Extract the [x, y] coordinate from the center of the cell holding the provided text.  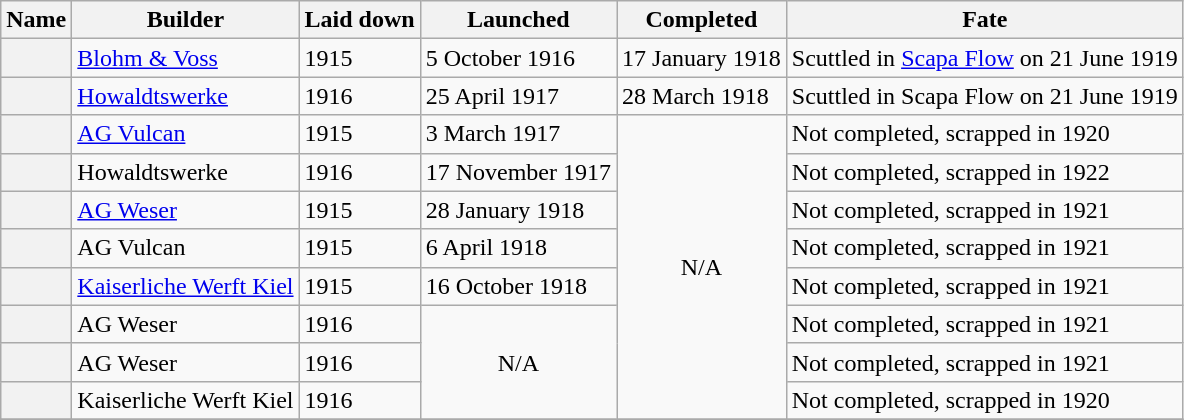
17 January 1918 [702, 58]
Completed [702, 20]
Laid down [360, 20]
Launched [518, 20]
25 April 1917 [518, 96]
Not completed, scrapped in 1922 [984, 172]
6 April 1918 [518, 248]
5 October 1916 [518, 58]
28 March 1918 [702, 96]
3 March 1917 [518, 134]
Blohm & Voss [186, 58]
Name [36, 20]
17 November 1917 [518, 172]
16 October 1918 [518, 286]
Builder [186, 20]
Fate [984, 20]
28 January 1918 [518, 210]
